Identify which cell holds the provided text, then report its (X, Y) central coordinate. 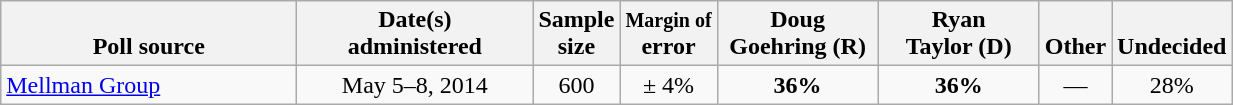
— (1075, 85)
Other (1075, 34)
Undecided (1172, 34)
Poll source (149, 34)
DougGoehring (R) (798, 34)
Margin oferror (668, 34)
May 5–8, 2014 (415, 85)
± 4% (668, 85)
RyanTaylor (D) (958, 34)
Date(s)administered (415, 34)
Samplesize (576, 34)
600 (576, 85)
Mellman Group (149, 85)
28% (1172, 85)
